Find where the given text appears and provide that cell's center as (X, Y) coordinate. 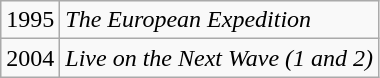
1995 (30, 20)
The European Expedition (220, 20)
2004 (30, 58)
Live on the Next Wave (1 and 2) (220, 58)
